Identify which cell holds the provided text, then report its [X, Y] central coordinate. 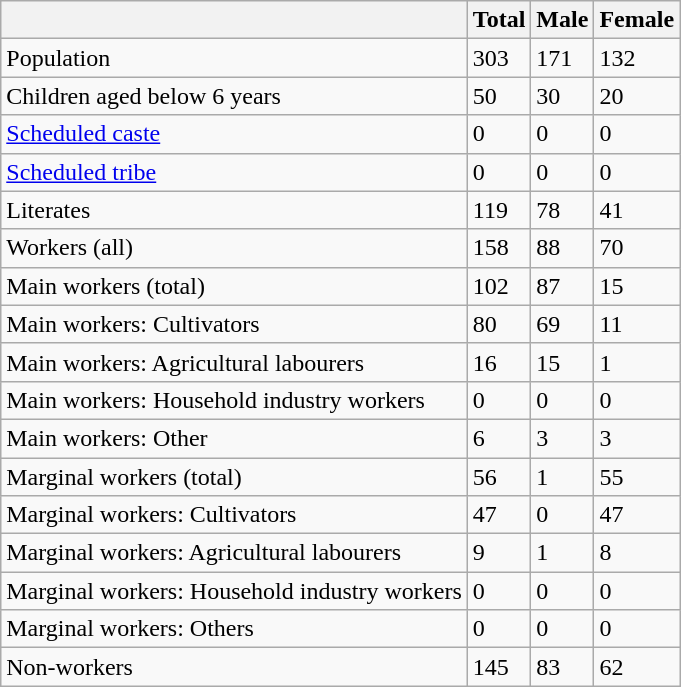
Total [499, 20]
41 [637, 210]
83 [562, 667]
69 [562, 324]
119 [499, 210]
Main workers: Other [234, 438]
80 [499, 324]
Main workers: Household industry workers [234, 400]
Male [562, 20]
Main workers: Agricultural labourers [234, 362]
171 [562, 58]
87 [562, 286]
Marginal workers: Household industry workers [234, 591]
102 [499, 286]
11 [637, 324]
158 [499, 248]
88 [562, 248]
Marginal workers: Agricultural labourers [234, 553]
55 [637, 477]
Marginal workers: Others [234, 629]
132 [637, 58]
Children aged below 6 years [234, 96]
Population [234, 58]
70 [637, 248]
303 [499, 58]
Marginal workers (total) [234, 477]
8 [637, 553]
Female [637, 20]
Main workers: Cultivators [234, 324]
Scheduled tribe [234, 172]
Literates [234, 210]
Non-workers [234, 667]
145 [499, 667]
20 [637, 96]
78 [562, 210]
56 [499, 477]
16 [499, 362]
62 [637, 667]
Main workers (total) [234, 286]
50 [499, 96]
Marginal workers: Cultivators [234, 515]
9 [499, 553]
Scheduled caste [234, 134]
6 [499, 438]
Workers (all) [234, 248]
30 [562, 96]
